Detect which cell encompasses the target text, then output its [x, y] center coordinate. 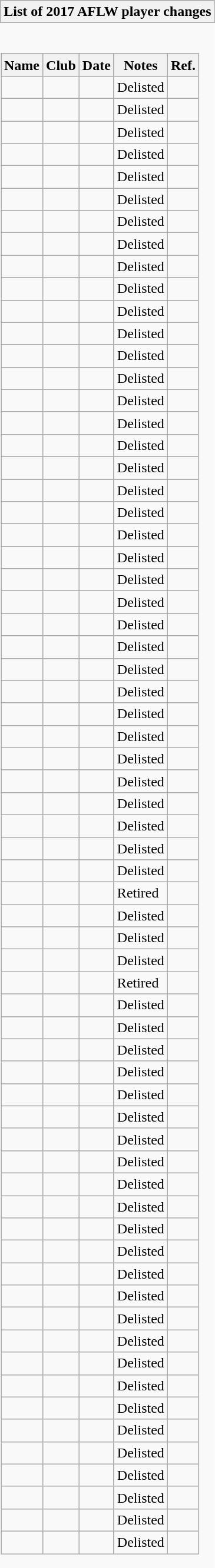
List of 2017 AFLW player changes [107, 12]
Ref. [183, 65]
Notes [140, 65]
Name [22, 65]
Date [97, 65]
Club [61, 65]
